Identify which cell holds the provided text, then report its (x, y) central coordinate. 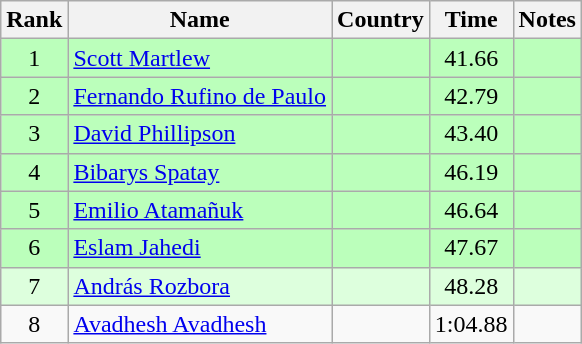
Bibarys Spatay (200, 172)
András Rozbora (200, 286)
46.19 (471, 172)
3 (34, 134)
Emilio Atamañuk (200, 210)
Country (381, 20)
David Phillipson (200, 134)
46.64 (471, 210)
Eslam Jahedi (200, 248)
Fernando Rufino de Paulo (200, 96)
42.79 (471, 96)
7 (34, 286)
47.67 (471, 248)
5 (34, 210)
Scott Martlew (200, 58)
Avadhesh Avadhesh (200, 324)
Notes (547, 20)
2 (34, 96)
Time (471, 20)
48.28 (471, 286)
1:04.88 (471, 324)
Rank (34, 20)
43.40 (471, 134)
Name (200, 20)
41.66 (471, 58)
6 (34, 248)
4 (34, 172)
8 (34, 324)
1 (34, 58)
